Provide the (x, y) coordinate of the cell's center where the given text is located.  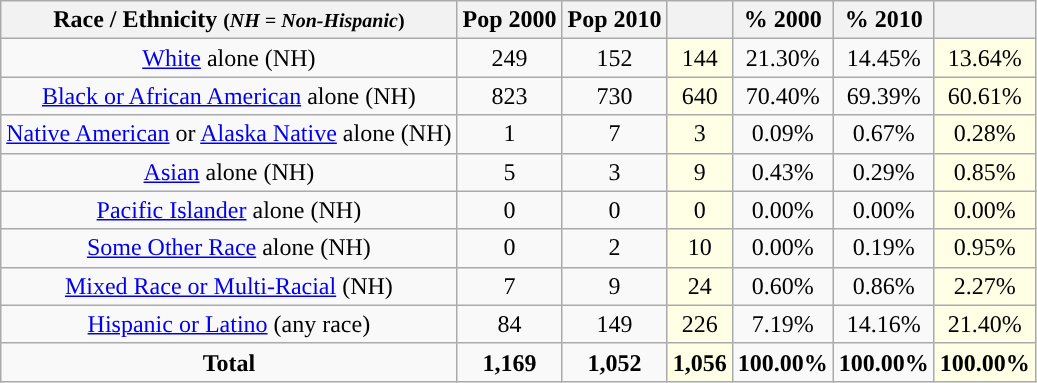
21.40% (984, 324)
Hispanic or Latino (any race) (229, 324)
Pop 2010 (614, 20)
Some Other Race alone (NH) (229, 248)
249 (510, 58)
Pacific Islander alone (NH) (229, 210)
0.28% (984, 134)
Asian alone (NH) (229, 172)
% 2000 (782, 20)
149 (614, 324)
1,052 (614, 362)
White alone (NH) (229, 58)
152 (614, 58)
823 (510, 96)
2 (614, 248)
0.29% (884, 172)
640 (700, 96)
226 (700, 324)
0.95% (984, 248)
0.85% (984, 172)
730 (614, 96)
0.43% (782, 172)
1,056 (700, 362)
Total (229, 362)
14.45% (884, 58)
2.27% (984, 286)
% 2010 (884, 20)
60.61% (984, 96)
0.19% (884, 248)
1,169 (510, 362)
Mixed Race or Multi-Racial (NH) (229, 286)
10 (700, 248)
70.40% (782, 96)
0.09% (782, 134)
Native American or Alaska Native alone (NH) (229, 134)
7.19% (782, 324)
0.86% (884, 286)
Pop 2000 (510, 20)
Black or African American alone (NH) (229, 96)
144 (700, 58)
21.30% (782, 58)
84 (510, 324)
0.60% (782, 286)
0.67% (884, 134)
5 (510, 172)
13.64% (984, 58)
14.16% (884, 324)
24 (700, 286)
1 (510, 134)
Race / Ethnicity (NH = Non-Hispanic) (229, 20)
69.39% (884, 96)
